From the cell containing the given text, extract its center point as (x, y) coordinate. 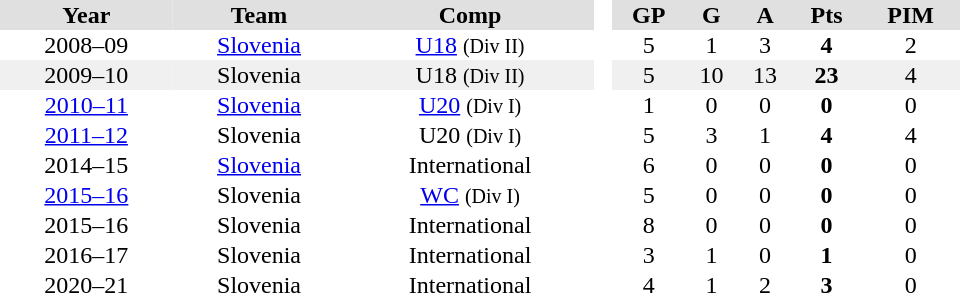
6 (649, 165)
WC (Div I) (470, 195)
PIM (910, 15)
2010–11 (86, 105)
2011–12 (86, 135)
GP (649, 15)
A (765, 15)
2008–09 (86, 45)
8 (649, 225)
2009–10 (86, 75)
10 (712, 75)
2016–17 (86, 255)
Pts (826, 15)
13 (765, 75)
Team (260, 15)
G (712, 15)
2020–21 (86, 285)
Comp (470, 15)
23 (826, 75)
Year (86, 15)
2014–15 (86, 165)
